Search for the cell housing the specified text and yield its (x, y) center coordinate. 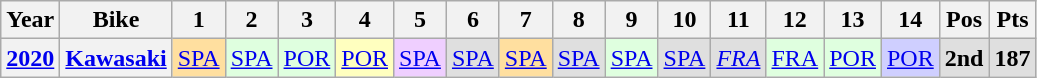
Year (30, 20)
1 (198, 20)
Pts (1012, 20)
10 (684, 20)
5 (420, 20)
Bike (116, 20)
Kawasaki (116, 58)
187 (1012, 58)
4 (365, 20)
2 (252, 20)
Pos (964, 20)
14 (910, 20)
11 (738, 20)
9 (632, 20)
2020 (30, 58)
13 (853, 20)
6 (472, 20)
3 (307, 20)
8 (578, 20)
2nd (964, 58)
7 (526, 20)
12 (795, 20)
